Return (X, Y) of the center of cell containing provided text 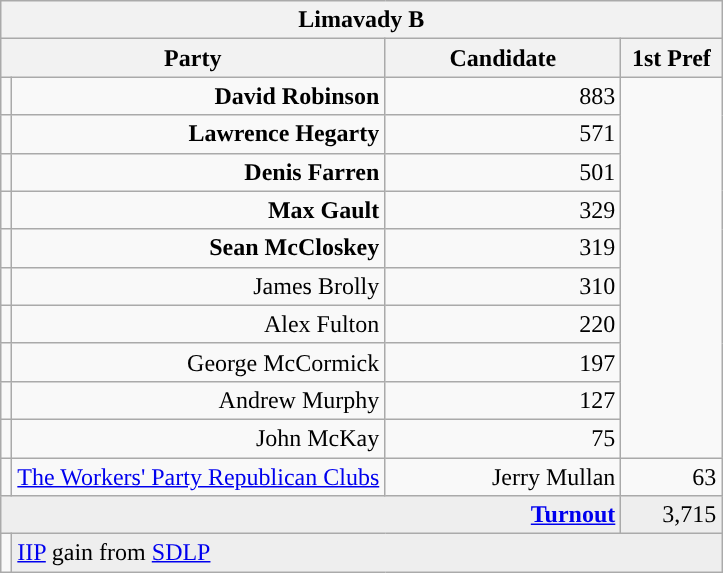
127 (503, 400)
The Workers' Party Republican Clubs (198, 477)
Denis Farren (198, 172)
310 (503, 286)
1st Pref (672, 58)
James Brolly (198, 286)
Jerry Mullan (503, 477)
IIP gain from SDLP (367, 553)
Andrew Murphy (198, 400)
197 (503, 362)
John McKay (198, 438)
63 (672, 477)
Max Gault (198, 210)
Limavady B (362, 20)
220 (503, 324)
75 (503, 438)
3,715 (672, 515)
Turnout (311, 515)
883 (503, 96)
329 (503, 210)
Alex Fulton (198, 324)
David Robinson (198, 96)
George McCormick (198, 362)
501 (503, 172)
Candidate (503, 58)
Lawrence Hegarty (198, 134)
571 (503, 134)
319 (503, 248)
Party (193, 58)
Sean McCloskey (198, 248)
